Provide the [X, Y] coordinate of the cell's center where the given text is located.  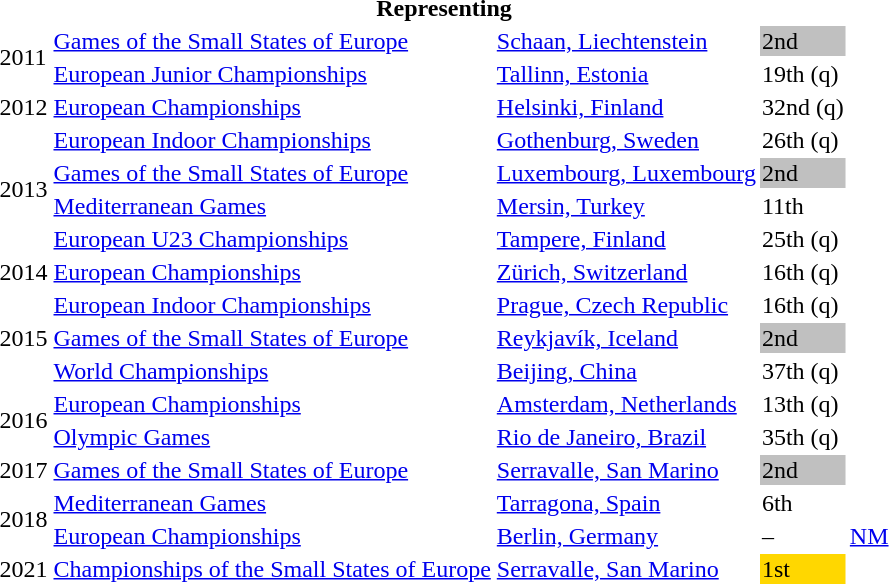
Prague, Czech Republic [626, 305]
Tampere, Finland [626, 239]
Gothenburg, Sweden [626, 140]
European Junior Championships [272, 74]
13th (q) [802, 404]
19th (q) [802, 74]
Rio de Janeiro, Brazil [626, 437]
32nd (q) [802, 107]
Championships of the Small States of Europe [272, 569]
Tallinn, Estonia [626, 74]
– [802, 536]
Tarragona, Spain [626, 503]
Zürich, Switzerland [626, 272]
26th (q) [802, 140]
Olympic Games [272, 437]
Amsterdam, Netherlands [626, 404]
Mersin, Turkey [626, 206]
World Championships [272, 371]
Reykjavík, Iceland [626, 338]
Helsinki, Finland [626, 107]
37th (q) [802, 371]
35th (q) [802, 437]
1st [802, 569]
Schaan, Liechtenstein [626, 41]
6th [802, 503]
25th (q) [802, 239]
11th [802, 206]
Luxembourg, Luxembourg [626, 173]
Beijing, China [626, 371]
European U23 Championships [272, 239]
Berlin, Germany [626, 536]
